Provide the [X, Y] coordinate of the cell's center where the given text is located.  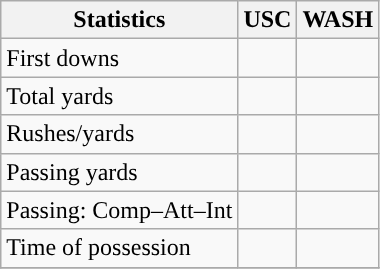
Passing: Comp–Att–Int [120, 210]
WASH [338, 20]
USC [268, 20]
Total yards [120, 96]
Passing yards [120, 172]
First downs [120, 58]
Statistics [120, 20]
Rushes/yards [120, 134]
Time of possession [120, 248]
